Find where the given text appears and provide that cell's center as (x, y) coordinate. 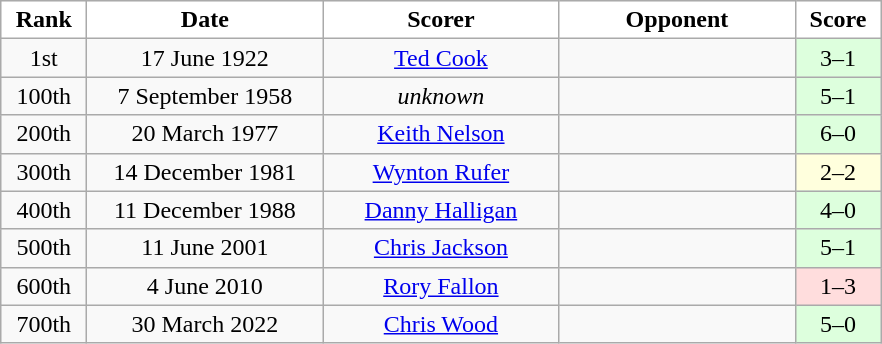
unknown (441, 96)
17 June 1922 (205, 58)
4 June 2010 (205, 286)
Score (838, 20)
Scorer (441, 20)
7 September 1958 (205, 96)
700th (44, 324)
Chris Jackson (441, 248)
20 March 1977 (205, 134)
Ted Cook (441, 58)
600th (44, 286)
1st (44, 58)
100th (44, 96)
Opponent (677, 20)
Keith Nelson (441, 134)
2–2 (838, 172)
4–0 (838, 210)
Rank (44, 20)
300th (44, 172)
200th (44, 134)
11 June 2001 (205, 248)
5–0 (838, 324)
6–0 (838, 134)
Danny Halligan (441, 210)
500th (44, 248)
3–1 (838, 58)
1–3 (838, 286)
30 March 2022 (205, 324)
Rory Fallon (441, 286)
Date (205, 20)
Chris Wood (441, 324)
400th (44, 210)
14 December 1981 (205, 172)
11 December 1988 (205, 210)
Wynton Rufer (441, 172)
